Detect which cell encompasses the target text, then output its [X, Y] center coordinate. 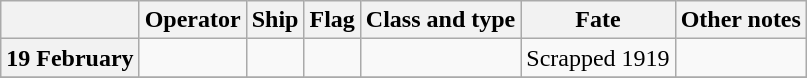
Class and type [440, 20]
Other notes [740, 20]
Operator [192, 20]
Ship [275, 20]
Scrapped 1919 [598, 58]
19 February [70, 58]
Fate [598, 20]
Flag [332, 20]
